For the text-containing cell, return its midpoint in (X, Y) coordinate format. 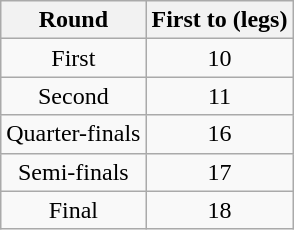
Round (74, 20)
Final (74, 210)
Quarter-finals (74, 134)
Second (74, 96)
10 (220, 58)
First (74, 58)
18 (220, 210)
First to (legs) (220, 20)
Semi-finals (74, 172)
11 (220, 96)
16 (220, 134)
17 (220, 172)
